For the text-containing cell, return its midpoint in [x, y] coordinate format. 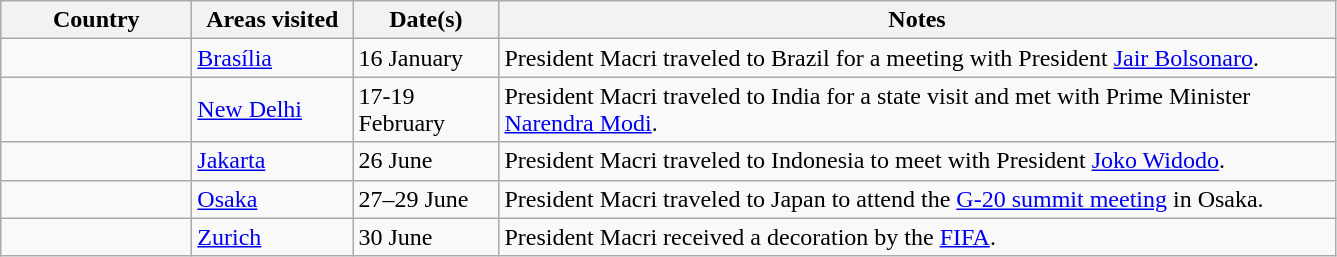
17-19 February [426, 110]
President Macri traveled to India for a state visit and met with Prime Minister Narendra Modi. [917, 110]
16 January [426, 58]
President Macri traveled to Japan to attend the G-20 summit meeting in Osaka. [917, 199]
30 June [426, 237]
Zurich [272, 237]
Areas visited [272, 20]
Date(s) [426, 20]
Country [96, 20]
President Macri traveled to Brazil for a meeting with President Jair Bolsonaro. [917, 58]
New Delhi [272, 110]
26 June [426, 161]
Jakarta [272, 161]
27–29 June [426, 199]
Brasília [272, 58]
Notes [917, 20]
President Macri traveled to Indonesia to meet with President Joko Widodo. [917, 161]
Osaka [272, 199]
President Macri received a decoration by the FIFA. [917, 237]
